Find where the given text appears and provide that cell's center as [x, y] coordinate. 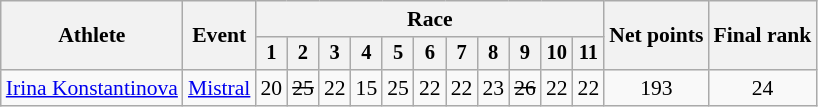
5 [398, 54]
3 [335, 54]
6 [430, 54]
Irina Konstantinova [92, 88]
Event [219, 36]
23 [493, 88]
Final rank [763, 36]
2 [303, 54]
7 [462, 54]
8 [493, 54]
1 [271, 54]
20 [271, 88]
10 [557, 54]
193 [656, 88]
Athlete [92, 36]
Race [430, 19]
26 [525, 88]
11 [589, 54]
24 [763, 88]
4 [367, 54]
Net points [656, 36]
Mistral [219, 88]
9 [525, 54]
15 [367, 88]
